For the text-containing cell, return its midpoint in [x, y] coordinate format. 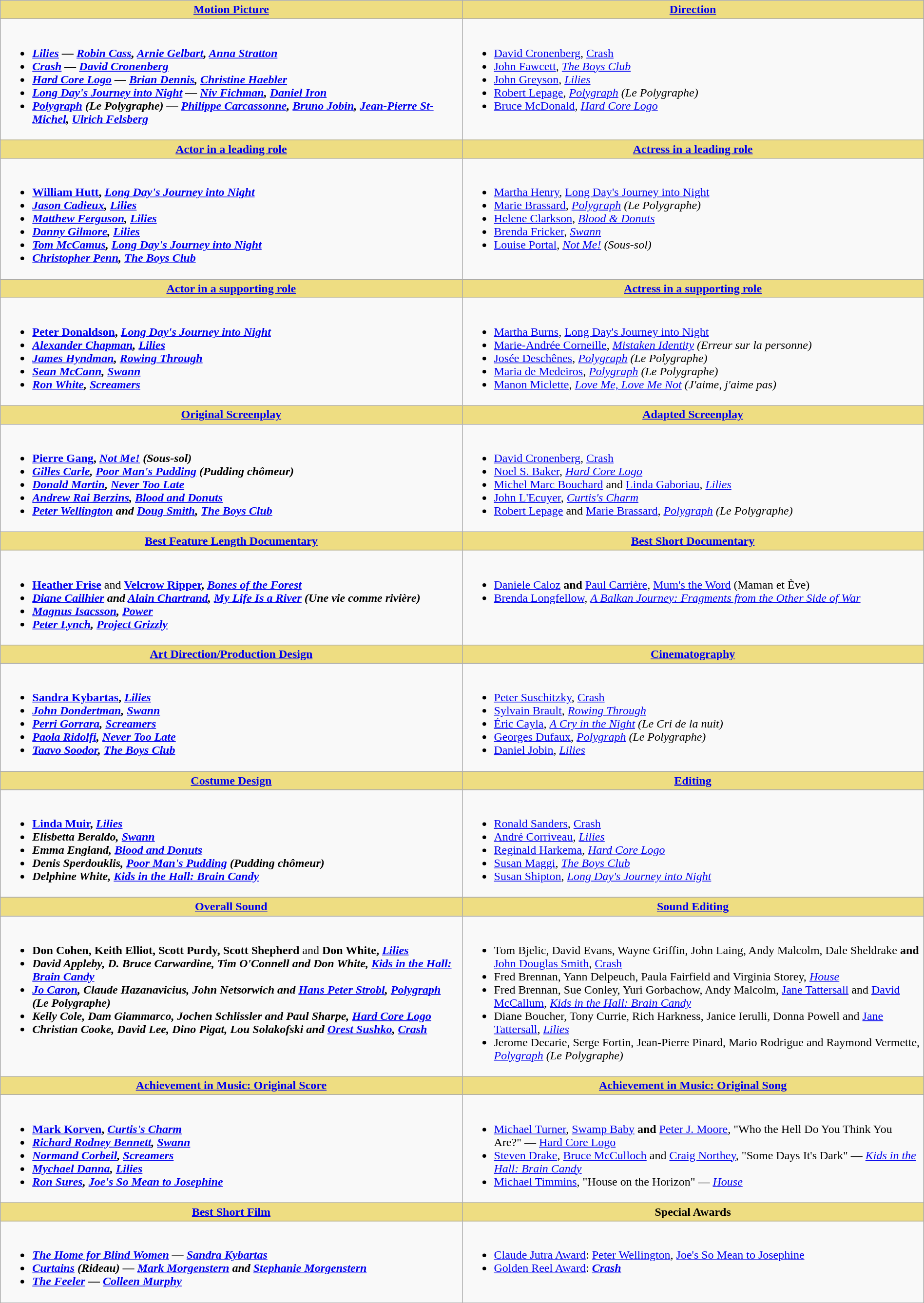
Direction [693, 10]
Ronald Sanders, CrashAndré Corriveau, LiliesReginald Harkema, Hard Core LogoSusan Maggi, The Boys ClubSusan Shipton, Long Day's Journey into Night [693, 844]
Actor in a leading role [231, 149]
The Home for Blind Women — Sandra KybartasCurtains (Rideau) — Mark Morgenstern and Stephanie MorgensternThe Feeler — Colleen Murphy [231, 1262]
Costume Design [231, 780]
Special Awards [693, 1212]
Actress in a leading role [693, 149]
Peter Donaldson, Long Day's Journey into NightAlexander Chapman, LiliesJames Hyndman, Rowing ThroughSean McCann, SwannRon White, Screamers [231, 352]
Mark Korven, Curtis's CharmRichard Rodney Bennett, SwannNormand Corbeil, ScreamersMychael Danna, LiliesRon Sures, Joe's So Mean to Josephine [231, 1149]
Best Short Documentary [693, 541]
David Cronenberg, CrashJohn Fawcett, The Boys ClubJohn Greyson, LiliesRobert Lepage, Polygraph (Le Polygraphe)Bruce McDonald, Hard Core Logo [693, 79]
Best Short Film [231, 1212]
Adapted Screenplay [693, 415]
Cinematography [693, 654]
Actress in a supporting role [693, 288]
Daniele Caloz and Paul Carrière, Mum's the Word (Maman et Ève)Brenda Longfellow, A Balkan Journey: Fragments from the Other Side of War [693, 597]
Claude Jutra Award: Peter Wellington, Joe's So Mean to JosephineGolden Reel Award: Crash [693, 1262]
Actor in a supporting role [231, 288]
Best Feature Length Documentary [231, 541]
Overall Sound [231, 907]
Editing [693, 780]
Sound Editing [693, 907]
Achievement in Music: Original Score [231, 1086]
Sandra Kybartas, LiliesJohn Dondertman, SwannPerri Gorrara, ScreamersPaola Ridolfi, Never Too LateTaavo Soodor, The Boys Club [231, 717]
Original Screenplay [231, 415]
Art Direction/Production Design [231, 654]
Motion Picture [231, 10]
Achievement in Music: Original Song [693, 1086]
